Identify which cell holds the provided text, then report its [x, y] central coordinate. 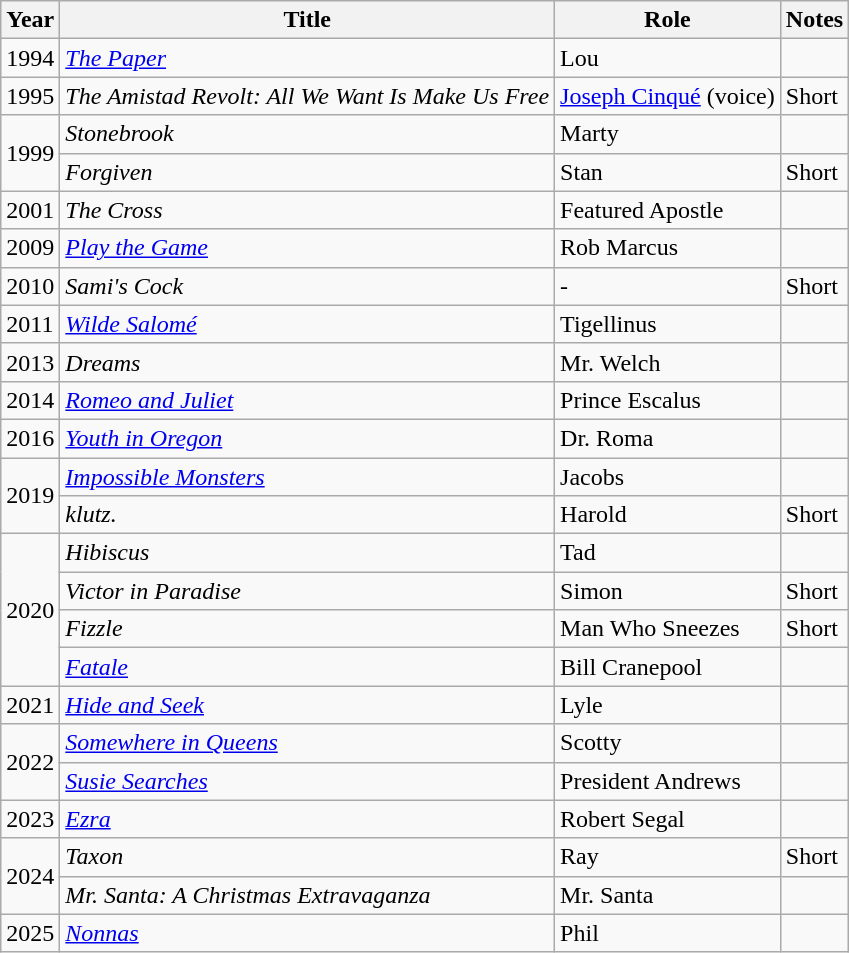
Somewhere in Queens [308, 743]
2019 [30, 496]
Dreams [308, 362]
Ezra [308, 819]
Ray [668, 857]
Title [308, 20]
Scotty [668, 743]
President Andrews [668, 781]
Play the Game [308, 248]
Wilde Salomé [308, 324]
Forgiven [308, 172]
1999 [30, 153]
Hibiscus [308, 553]
The Paper [308, 58]
Stonebrook [308, 134]
Fizzle [308, 629]
Youth in Oregon [308, 438]
2009 [30, 248]
1995 [30, 96]
2010 [30, 286]
Stan [668, 172]
Impossible Monsters [308, 477]
2016 [30, 438]
2014 [30, 400]
Prince Escalus [668, 400]
Marty [668, 134]
- [668, 286]
Year [30, 20]
Nonnas [308, 933]
Man Who Sneezes [668, 629]
Dr. Roma [668, 438]
Featured Apostle [668, 210]
Taxon [308, 857]
2013 [30, 362]
Victor in Paradise [308, 591]
Tigellinus [668, 324]
Mr. Santa: A Christmas Extravaganza [308, 895]
Susie Searches [308, 781]
2025 [30, 933]
Joseph Cinqué (voice) [668, 96]
Lou [668, 58]
2001 [30, 210]
Sami's Cock [308, 286]
Hide and Seek [308, 705]
klutz. [308, 515]
2023 [30, 819]
2011 [30, 324]
Simon [668, 591]
2021 [30, 705]
Harold [668, 515]
The Cross [308, 210]
Tad [668, 553]
Notes [814, 20]
Romeo and Juliet [308, 400]
Fatale [308, 667]
Lyle [668, 705]
Mr. Santa [668, 895]
The Amistad Revolt: All We Want Is Make Us Free [308, 96]
Phil [668, 933]
Jacobs [668, 477]
Role [668, 20]
2022 [30, 762]
2024 [30, 876]
Rob Marcus [668, 248]
Bill Cranepool [668, 667]
Robert Segal [668, 819]
2020 [30, 610]
1994 [30, 58]
Mr. Welch [668, 362]
